Identify which cell holds the provided text, then report its [x, y] central coordinate. 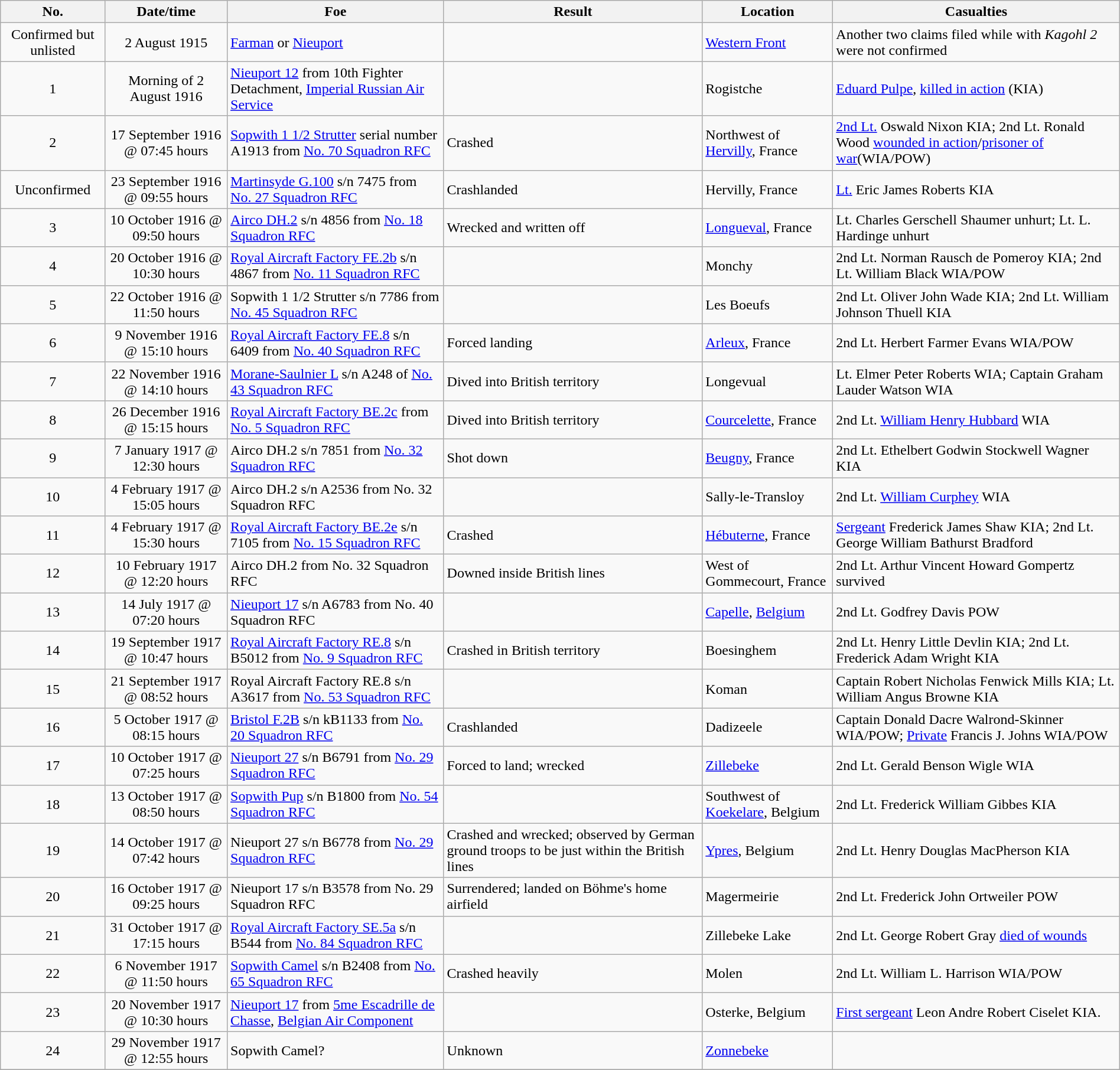
Bristol F.2B s/n kB1133 from No. 20 Squadron RFC [336, 728]
1 [53, 89]
21 September 1917 @ 08:52 hours [167, 689]
14 October 1917 @ 07:42 hours [167, 850]
Nieuport 17 from 5me Escadrille de Chasse, Belgian Air Component [336, 1012]
Foe [336, 12]
Monchy [768, 266]
31 October 1917 @ 17:15 hours [167, 935]
Zillebeke [768, 765]
14 July 1917 @ 07:20 hours [167, 612]
3 [53, 228]
8 [53, 419]
Sopwith Camel s/n B2408 from No. 65 Squadron RFC [336, 973]
Martinsyde G.100 s/n 7475 from No. 27 Squadron RFC [336, 189]
Western Front [768, 43]
Nieuport 27 s/n B6791 from No. 29 Squadron RFC [336, 765]
Unknown [573, 1050]
16 [53, 728]
Courcelette, France [768, 419]
2nd Lt. Ethelbert Godwin Stockwell Wagner KIA [976, 458]
Nieuport 17 s/n B3578 from No. 29 Squadron RFC [336, 896]
2nd Lt. William L. Harrison WIA/POW [976, 973]
Casualties [976, 12]
Lt. Elmer Peter Roberts WIA; Captain Graham Lauder Watson WIA [976, 381]
23 [53, 1012]
Nieuport 12 from 10th Fighter Detachment, Imperial Russian Air Service [336, 89]
Crashed and wrecked; observed by German ground troops to be just within the British lines [573, 850]
2nd Lt. George Robert Gray died of wounds [976, 935]
Crashed heavily [573, 973]
7 January 1917 @ 12:30 hours [167, 458]
Eduard Pulpe, killed in action (KIA) [976, 89]
Dadizeele [768, 728]
2nd Lt. Gerald Benson Wigle WIA [976, 765]
2nd Lt. Oliver John Wade KIA; 2nd Lt. William Johnson Thuell KIA [976, 305]
19 September 1917 @ 10:47 hours [167, 651]
Capelle, Belgium [768, 612]
16 October 1917 @ 09:25 hours [167, 896]
Sopwith 1 1/2 Strutter s/n 7786 from No. 45 Squadron RFC [336, 305]
Morning of 2 August 1916 [167, 89]
Downed inside British lines [573, 574]
Captain Donald Dacre Walrond-Skinner WIA/POW; Private Francis J. Johns WIA/POW [976, 728]
Sopwith Camel? [336, 1050]
13 October 1917 @ 08:50 hours [167, 804]
20 November 1917 @ 10:30 hours [167, 1012]
17 September 1916 @ 07:45 hours [167, 143]
20 October 1916 @ 10:30 hours [167, 266]
2 [53, 143]
Unconfirmed [53, 189]
Sopwith Pup s/n B1800 from No. 54 Squadron RFC [336, 804]
Rogistche [768, 89]
Crashed in British territory [573, 651]
22 October 1916 @ 11:50 hours [167, 305]
4 February 1917 @ 15:05 hours [167, 496]
21 [53, 935]
Zillebeke Lake [768, 935]
19 [53, 850]
Ypres, Belgium [768, 850]
Arleux, France [768, 342]
Another two claims filed while with Kagohl 2 were not confirmed [976, 43]
Farman or Nieuport [336, 43]
Hébuterne, France [768, 535]
9 [53, 458]
Shot down [573, 458]
23 September 1916 @ 09:55 hours [167, 189]
Airco DH.2 s/n 4856 from No. 18 Squadron RFC [336, 228]
Royal Aircraft Factory RE.8 s/n A3617 from No. 53 Squadron RFC [336, 689]
Sally-le-Transloy [768, 496]
4 February 1917 @ 15:30 hours [167, 535]
Beugny, France [768, 458]
Osterke, Belgium [768, 1012]
2nd Lt. William Curphey WIA [976, 496]
Forced to land; wrecked [573, 765]
2nd Lt. Godfrey Davis POW [976, 612]
Hervilly, France [768, 189]
Morane-Saulnier L s/n A248 of No. 43 Squadron RFC [336, 381]
15 [53, 689]
Northwest of Hervilly, France [768, 143]
Longevual [768, 381]
Airco DH.2 from No. 32 Squadron RFC [336, 574]
29 November 1917 @ 12:55 hours [167, 1050]
Magermeirie [768, 896]
First sergeant Leon Andre Robert Ciselet KIA. [976, 1012]
Royal Aircraft Factory FE.2b s/n 4867 from No. 11 Squadron RFC [336, 266]
Nieuport 17 s/n A6783 from No. 40 Squadron RFC [336, 612]
Royal Aircraft Factory BE.2e s/n 7105 from No. 15 Squadron RFC [336, 535]
West of Gommecourt, France [768, 574]
10 February 1917 @ 12:20 hours [167, 574]
5 [53, 305]
No. [53, 12]
Sopwith 1 1/2 Strutter serial number A1913 from No. 70 Squadron RFC [336, 143]
2nd Lt. Norman Rausch de Pomeroy KIA; 2nd Lt. William Black WIA/POW [976, 266]
5 October 1917 @ 08:15 hours [167, 728]
Airco DH.2 s/n 7851 from No. 32 Squadron RFC [336, 458]
14 [53, 651]
Molen [768, 973]
Royal Aircraft Factory FE.8 s/n 6409 from No. 40 Squadron RFC [336, 342]
6 November 1917 @ 11:50 hours [167, 973]
2nd Lt. Henry Douglas MacPherson KIA [976, 850]
Lt. Eric James Roberts KIA [976, 189]
Result [573, 12]
Boesinghem [768, 651]
Royal Aircraft Factory RE.8 s/n B5012 from No. 9 Squadron RFC [336, 651]
2nd Lt. Frederick John Ortweiler POW [976, 896]
Lt. Charles Gerschell Shaumer unhurt; Lt. L. Hardinge unhurt [976, 228]
2nd Lt. Herbert Farmer Evans WIA/POW [976, 342]
18 [53, 804]
Captain Robert Nicholas Fenwick Mills KIA; Lt. William Angus Browne KIA [976, 689]
Airco DH.2 s/n A2536 from No. 32 Squadron RFC [336, 496]
20 [53, 896]
2nd Lt. Henry Little Devlin KIA; 2nd Lt. Frederick Adam Wright KIA [976, 651]
11 [53, 535]
Zonnebeke [768, 1050]
13 [53, 612]
Southwest of Koekelare, Belgium [768, 804]
26 December 1916 @ 15:15 hours [167, 419]
9 November 1916 @ 15:10 hours [167, 342]
Royal Aircraft Factory BE.2c from No. 5 Squadron RFC [336, 419]
4 [53, 266]
2 August 1915 [167, 43]
2nd Lt. Oswald Nixon KIA; 2nd Lt. Ronald Wood wounded in action/prisoner of war(WIA/POW) [976, 143]
Forced landing [573, 342]
Royal Aircraft Factory SE.5a s/n B544 from No. 84 Squadron RFC [336, 935]
22 [53, 973]
Date/time [167, 12]
Nieuport 27 s/n B6778 from No. 29 Squadron RFC [336, 850]
Confirmed but unlisted [53, 43]
22 November 1916 @ 14:10 hours [167, 381]
Wrecked and written off [573, 228]
2nd Lt. Frederick William Gibbes KIA [976, 804]
7 [53, 381]
Koman [768, 689]
12 [53, 574]
Les Boeufs [768, 305]
10 [53, 496]
Location [768, 12]
6 [53, 342]
17 [53, 765]
2nd Lt. Arthur Vincent Howard Gompertz survived [976, 574]
24 [53, 1050]
Surrendered; landed on Böhme's home airfield [573, 896]
10 October 1917 @ 07:25 hours [167, 765]
10 October 1916 @ 09:50 hours [167, 228]
Longueval, France [768, 228]
2nd Lt. William Henry Hubbard WIA [976, 419]
Sergeant Frederick James Shaw KIA; 2nd Lt. George William Bathurst Bradford [976, 535]
